From the cell containing the given text, extract its center point as (X, Y) coordinate. 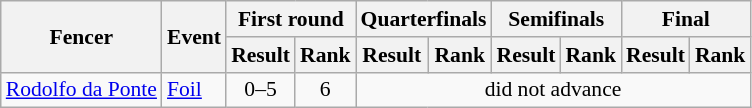
Rodolfo da Ponte (82, 90)
Event (194, 36)
Fencer (82, 36)
Quarterfinals (424, 19)
Semifinals (556, 19)
0–5 (260, 90)
First round (290, 19)
Foil (194, 90)
did not advance (554, 90)
Final (686, 19)
6 (326, 90)
